Locate the cell with the specified text and output its [x, y] center coordinate. 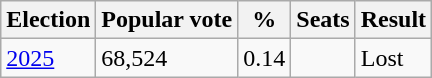
0.14 [264, 58]
% [264, 20]
Election [48, 20]
Seats [323, 20]
Result [393, 20]
2025 [48, 58]
Lost [393, 58]
68,524 [167, 58]
Popular vote [167, 20]
